Return [X, Y] of the center of cell containing provided text 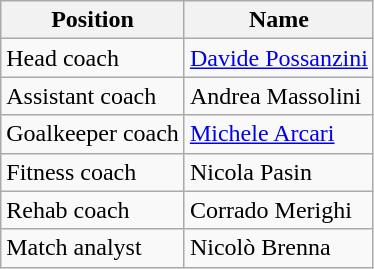
Match analyst [93, 248]
Michele Arcari [278, 134]
Head coach [93, 58]
Position [93, 20]
Rehab coach [93, 210]
Corrado Merighi [278, 210]
Assistant coach [93, 96]
Nicolò Brenna [278, 248]
Name [278, 20]
Davide Possanzini [278, 58]
Fitness coach [93, 172]
Goalkeeper coach [93, 134]
Nicola Pasin [278, 172]
Andrea Massolini [278, 96]
